Pinpoint the cell where the given text exists, returning its (X, Y) midpoint coordinate. 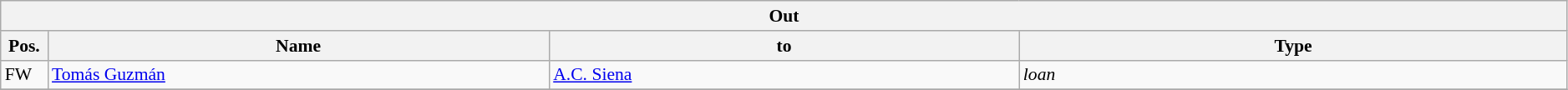
Name (298, 46)
Tomás Guzmán (298, 75)
loan (1293, 75)
Type (1293, 46)
to (784, 46)
Out (784, 16)
A.C. Siena (784, 75)
FW (24, 75)
Pos. (24, 46)
